From the cell containing the given text, extract its center point as [x, y] coordinate. 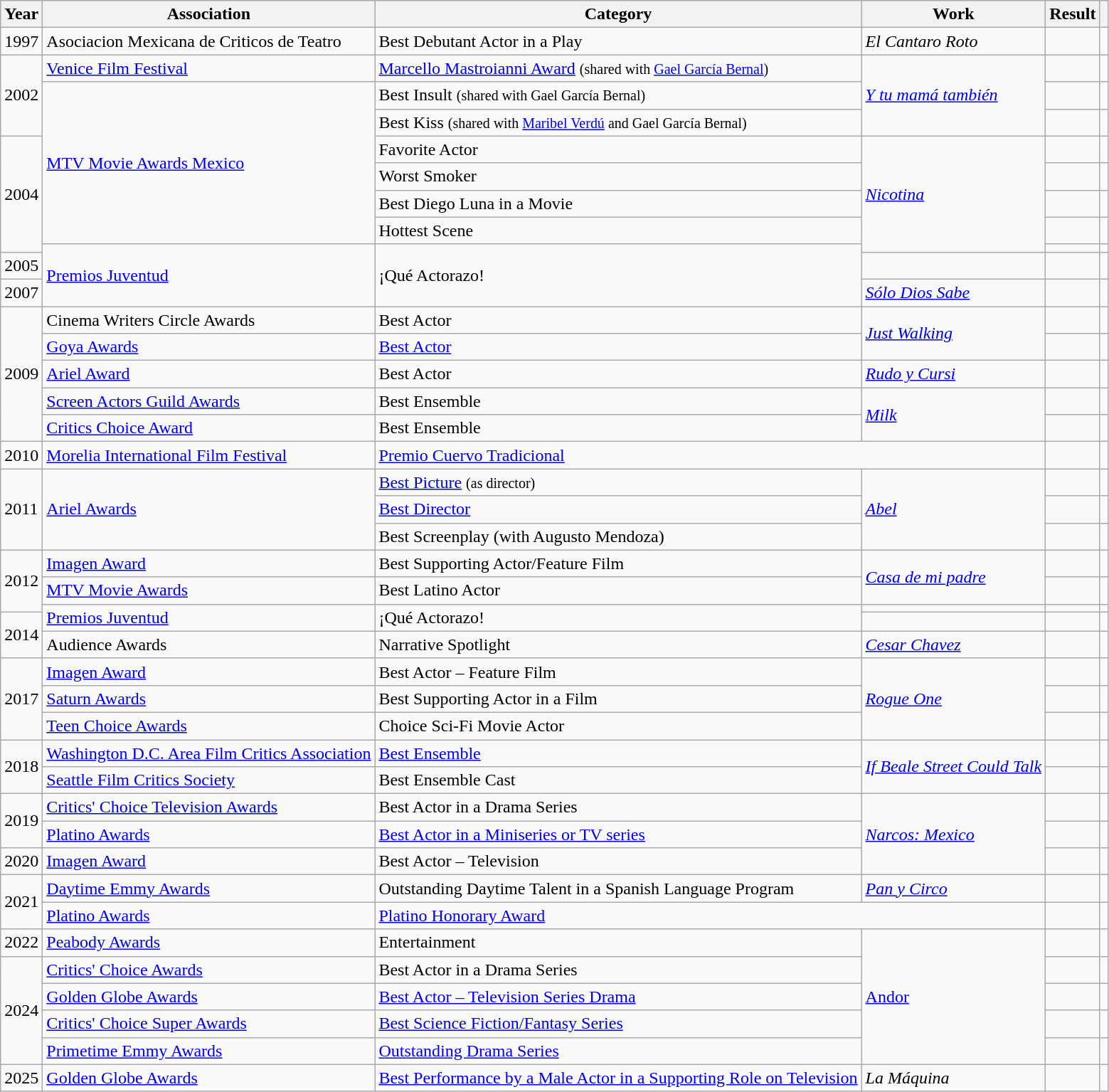
Ariel Awards [209, 509]
MTV Movie Awards Mexico [209, 163]
1997 [21, 41]
Entertainment [618, 943]
2007 [21, 292]
Premio Cuervo Tradicional [710, 455]
If Beale Street Could Talk [953, 767]
Best Latino Actor [618, 590]
2010 [21, 455]
Goya Awards [209, 347]
Milk [953, 415]
La Máquina [953, 1078]
2004 [21, 194]
Pan y Circo [953, 889]
Best Diego Luna in a Movie [618, 203]
Casa de mi padre [953, 577]
Morelia International Film Festival [209, 455]
Critics' Choice Super Awards [209, 1024]
Best Supporting Actor/Feature Film [618, 563]
Outstanding Daytime Talent in a Spanish Language Program [618, 889]
Choice Sci-Fi Movie Actor [618, 726]
Best Actor – Television Series Drama [618, 997]
Andor [953, 997]
2025 [21, 1078]
Platino Honorary Award [710, 916]
2019 [21, 821]
Venice Film Festival [209, 68]
Critics' Choice Awards [209, 970]
Abel [953, 509]
Best Supporting Actor in a Film [618, 699]
Result [1073, 14]
Best Director [618, 509]
Best Actor – Feature Film [618, 672]
Rogue One [953, 699]
2022 [21, 943]
Seattle Film Critics Society [209, 780]
2024 [21, 1010]
2002 [21, 95]
Y tu mamá también [953, 95]
Washington D.C. Area Film Critics Association [209, 753]
Critics Choice Award [209, 428]
2020 [21, 862]
Best Actor in a Miniseries or TV series [618, 834]
Category [618, 14]
El Cantaro Roto [953, 41]
2012 [21, 581]
Best Ensemble Cast [618, 780]
Best Screenplay (with Augusto Mendoza) [618, 536]
Primetime Emmy Awards [209, 1051]
Best Picture (as director) [618, 482]
Marcello Mastroianni Award (shared with Gael García Bernal) [618, 68]
Outstanding Drama Series [618, 1051]
Nicotina [953, 194]
Narcos: Mexico [953, 834]
Year [21, 14]
Saturn Awards [209, 699]
2009 [21, 373]
2018 [21, 767]
Daytime Emmy Awards [209, 889]
2017 [21, 699]
Best Kiss (shared with Maribel Verdú and Gael García Bernal) [618, 122]
Worst Smoker [618, 176]
Teen Choice Awards [209, 726]
Cinema Writers Circle Awards [209, 319]
Just Walking [953, 333]
Audience Awards [209, 645]
Peabody Awards [209, 943]
Critics' Choice Television Awards [209, 807]
2021 [21, 902]
Association [209, 14]
2014 [21, 635]
Best Actor – Television [618, 862]
Work [953, 14]
Rudo y Cursi [953, 374]
2005 [21, 265]
Best Performance by a Male Actor in a Supporting Role on Television [618, 1078]
2011 [21, 509]
MTV Movie Awards [209, 590]
Screen Actors Guild Awards [209, 401]
Favorite Actor [618, 149]
Sólo Dios Sabe [953, 292]
Cesar Chavez [953, 645]
Best Science Fiction/Fantasy Series [618, 1024]
Best Insult (shared with Gael García Bernal) [618, 95]
Hottest Scene [618, 230]
Asociacion Mexicana de Criticos de Teatro [209, 41]
Best Debutant Actor in a Play [618, 41]
Ariel Award [209, 374]
Narrative Spotlight [618, 645]
